Provide the (x, y) coordinate of the cell's center where the given text is located.  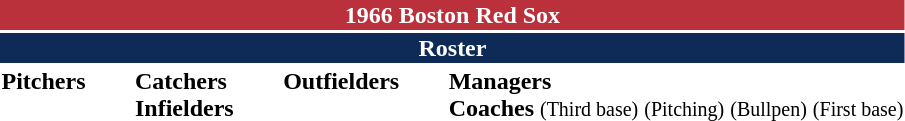
Roster (452, 48)
1966 Boston Red Sox (452, 15)
